Scan for the cell matching the given text and deliver its (X, Y) coordinate at center. 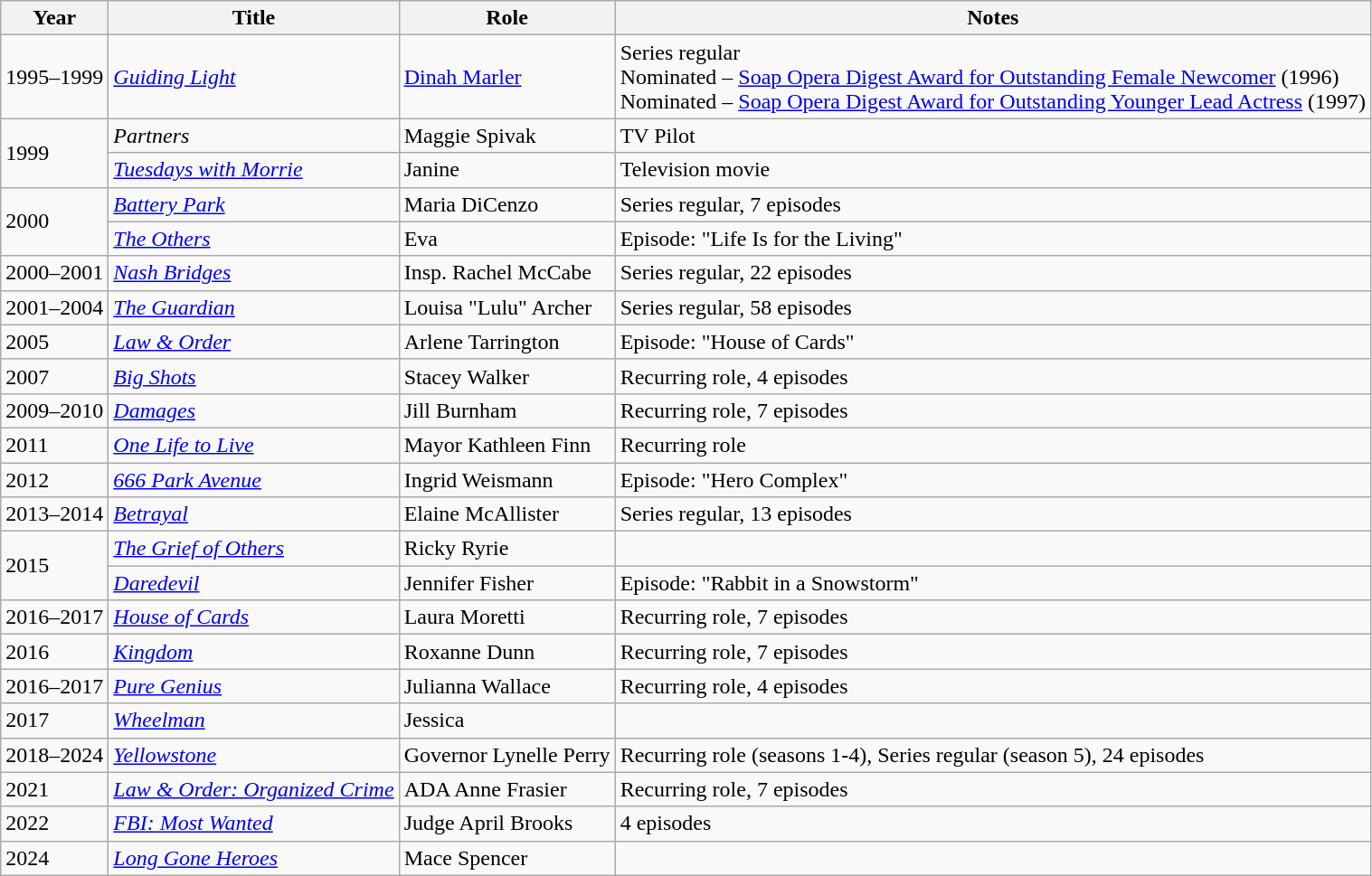
TV Pilot (993, 136)
Recurring role (seasons 1-4), Series regular (season 5), 24 episodes (993, 755)
666 Park Avenue (253, 480)
Series regular, 13 episodes (993, 514)
Title (253, 18)
Partners (253, 136)
Dinah Marler (506, 77)
2018–2024 (54, 755)
Stacey Walker (506, 376)
Series regular, 22 episodes (993, 273)
2015 (54, 566)
Arlene Tarrington (506, 342)
2024 (54, 858)
Maggie Spivak (506, 136)
2011 (54, 445)
Big Shots (253, 376)
FBI: Most Wanted (253, 824)
2016 (54, 652)
Television movie (993, 170)
Law & Order: Organized Crime (253, 789)
2017 (54, 721)
Series regular, 58 episodes (993, 307)
House of Cards (253, 617)
2013–2014 (54, 514)
Elaine McAllister (506, 514)
2007 (54, 376)
Insp. Rachel McCabe (506, 273)
2009–2010 (54, 410)
Episode: "Hero Complex" (993, 480)
Daredevil (253, 583)
2001–2004 (54, 307)
Pure Genius (253, 686)
Notes (993, 18)
Series regular, 7 episodes (993, 204)
2000 (54, 221)
Judge April Brooks (506, 824)
Governor Lynelle Perry (506, 755)
Ingrid Weismann (506, 480)
Nash Bridges (253, 273)
Janine (506, 170)
2021 (54, 789)
Kingdom (253, 652)
Mace Spencer (506, 858)
2005 (54, 342)
2012 (54, 480)
Jennifer Fisher (506, 583)
ADA Anne Frasier (506, 789)
Episode: "House of Cards" (993, 342)
Jill Burnham (506, 410)
1999 (54, 153)
Episode: "Rabbit in a Snowstorm" (993, 583)
Betrayal (253, 514)
The Guardian (253, 307)
Battery Park (253, 204)
Eva (506, 239)
Episode: "Life Is for the Living" (993, 239)
Jessica (506, 721)
Laura Moretti (506, 617)
Role (506, 18)
4 episodes (993, 824)
Year (54, 18)
1995–1999 (54, 77)
Louisa "Lulu" Archer (506, 307)
The Grief of Others (253, 549)
Recurring role (993, 445)
Guiding Light (253, 77)
The Others (253, 239)
Roxanne Dunn (506, 652)
Damages (253, 410)
Long Gone Heroes (253, 858)
Wheelman (253, 721)
2022 (54, 824)
One Life to Live (253, 445)
Tuesdays with Morrie (253, 170)
Law & Order (253, 342)
Mayor Kathleen Finn (506, 445)
Julianna Wallace (506, 686)
Yellowstone (253, 755)
Maria DiCenzo (506, 204)
Ricky Ryrie (506, 549)
2000–2001 (54, 273)
